Find where the given text appears and provide that cell's center as [X, Y] coordinate. 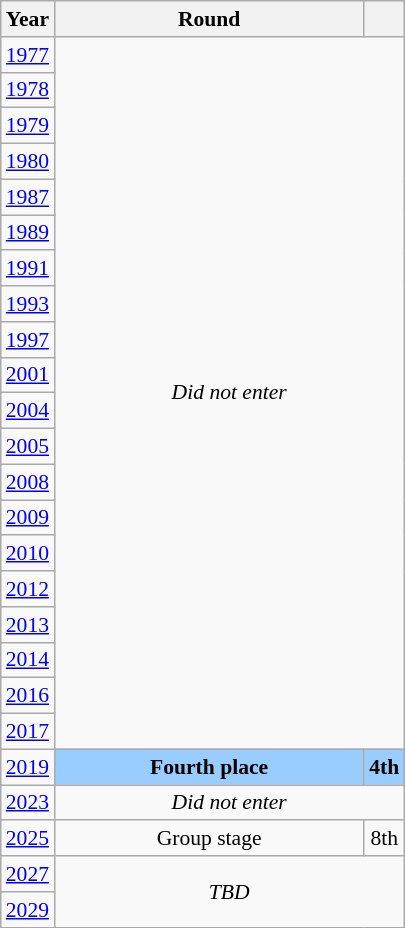
2019 [28, 767]
2029 [28, 910]
1997 [28, 340]
2012 [28, 589]
1979 [28, 126]
2016 [28, 696]
1993 [28, 304]
2005 [28, 447]
1977 [28, 55]
2014 [28, 660]
2023 [28, 803]
1989 [28, 233]
Group stage [209, 839]
2004 [28, 411]
2001 [28, 375]
Year [28, 19]
2009 [28, 518]
2027 [28, 874]
1980 [28, 162]
2017 [28, 732]
2013 [28, 625]
1991 [28, 269]
2025 [28, 839]
Fourth place [209, 767]
2010 [28, 554]
1987 [28, 197]
2008 [28, 482]
TBD [229, 892]
Round [209, 19]
4th [384, 767]
8th [384, 839]
1978 [28, 90]
